Pinpoint the cell where the given text exists, returning its [X, Y] midpoint coordinate. 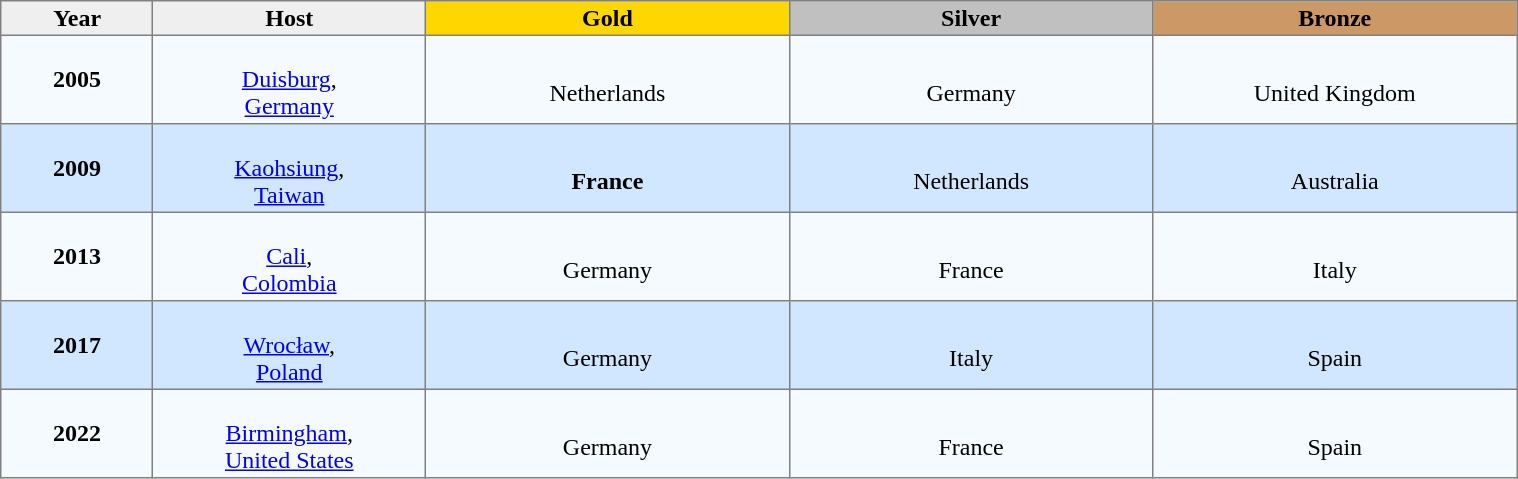
2017 [77, 345]
United Kingdom [1335, 79]
2022 [77, 433]
Birmingham,United States [290, 433]
Cali,Colombia [290, 256]
2013 [77, 256]
Silver [971, 18]
Year [77, 18]
2005 [77, 79]
Australia [1335, 168]
2009 [77, 168]
Wrocław,Poland [290, 345]
Bronze [1335, 18]
Gold [608, 18]
Kaohsiung,Taiwan [290, 168]
Host [290, 18]
Duisburg,Germany [290, 79]
